Find where the given text appears and provide that cell's center as [X, Y] coordinate. 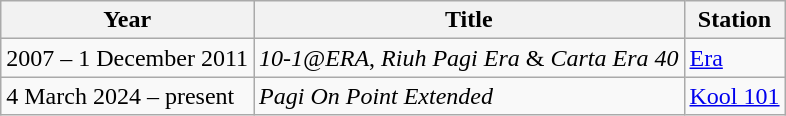
2007 – 1 December 2011 [128, 58]
Station [734, 20]
Era [734, 58]
10-1@ERA, Riuh Pagi Era & Carta Era 40 [469, 58]
Kool 101 [734, 96]
Pagi On Point Extended [469, 96]
4 March 2024 – present [128, 96]
Title [469, 20]
Year [128, 20]
